Pinpoint the cell where the given text exists, returning its [X, Y] midpoint coordinate. 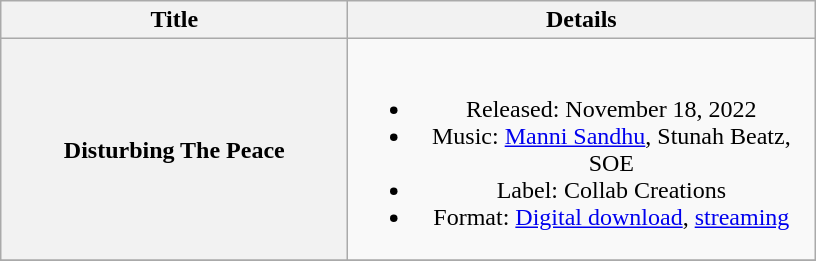
Released: November 18, 2022Music: Manni Sandhu, Stunah Beatz, SOELabel: Collab CreationsFormat: Digital download, streaming [582, 150]
Disturbing The Peace [174, 150]
Details [582, 20]
Title [174, 20]
